Return (X, Y) of the center of cell containing provided text 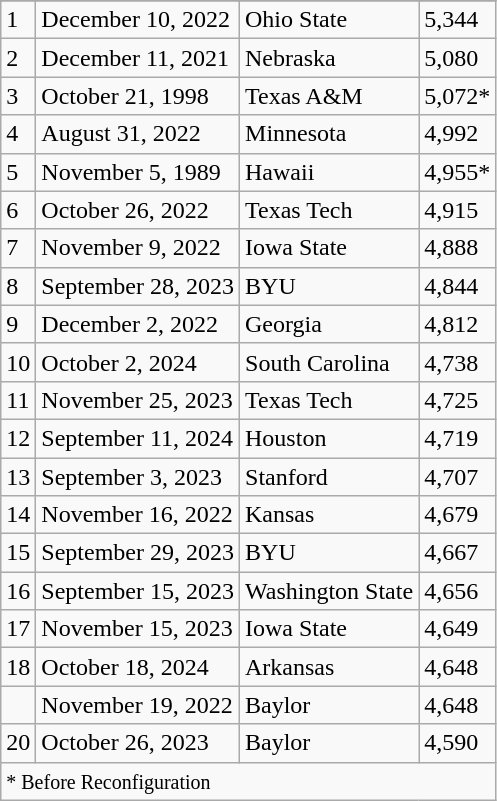
4,590 (458, 743)
Ohio State (330, 20)
Washington State (330, 591)
20 (18, 743)
4,955* (458, 172)
4,844 (458, 286)
November 25, 2023 (138, 400)
4,812 (458, 324)
16 (18, 591)
5,072* (458, 96)
4,679 (458, 515)
4,725 (458, 400)
Texas A&M (330, 96)
Minnesota (330, 134)
2 (18, 58)
17 (18, 629)
* Before Reconfiguration (248, 781)
4,915 (458, 210)
5,344 (458, 20)
September 28, 2023 (138, 286)
November 9, 2022 (138, 248)
1 (18, 20)
Georgia (330, 324)
18 (18, 667)
3 (18, 96)
November 16, 2022 (138, 515)
September 29, 2023 (138, 553)
4,888 (458, 248)
14 (18, 515)
10 (18, 362)
4 (18, 134)
November 5, 1989 (138, 172)
September 3, 2023 (138, 477)
4,992 (458, 134)
October 26, 2023 (138, 743)
12 (18, 438)
8 (18, 286)
9 (18, 324)
Kansas (330, 515)
13 (18, 477)
4,656 (458, 591)
15 (18, 553)
7 (18, 248)
Hawaii (330, 172)
October 18, 2024 (138, 667)
4,649 (458, 629)
September 15, 2023 (138, 591)
October 21, 1998 (138, 96)
5 (18, 172)
4,707 (458, 477)
October 2, 2024 (138, 362)
September 11, 2024 (138, 438)
October 26, 2022 (138, 210)
November 15, 2023 (138, 629)
Nebraska (330, 58)
December 11, 2021 (138, 58)
11 (18, 400)
4,667 (458, 553)
5,080 (458, 58)
December 2, 2022 (138, 324)
Arkansas (330, 667)
November 19, 2022 (138, 705)
6 (18, 210)
Houston (330, 438)
South Carolina (330, 362)
August 31, 2022 (138, 134)
4,719 (458, 438)
Stanford (330, 477)
4,738 (458, 362)
December 10, 2022 (138, 20)
